Extract the [x, y] coordinate from the center of the cell holding the provided text.  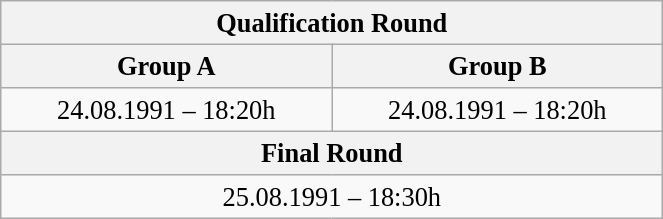
Group A [166, 66]
Group B [498, 66]
Qualification Round [332, 22]
Final Round [332, 153]
25.08.1991 – 18:30h [332, 197]
